Pinpoint the cell where the given text exists, returning its [X, Y] midpoint coordinate. 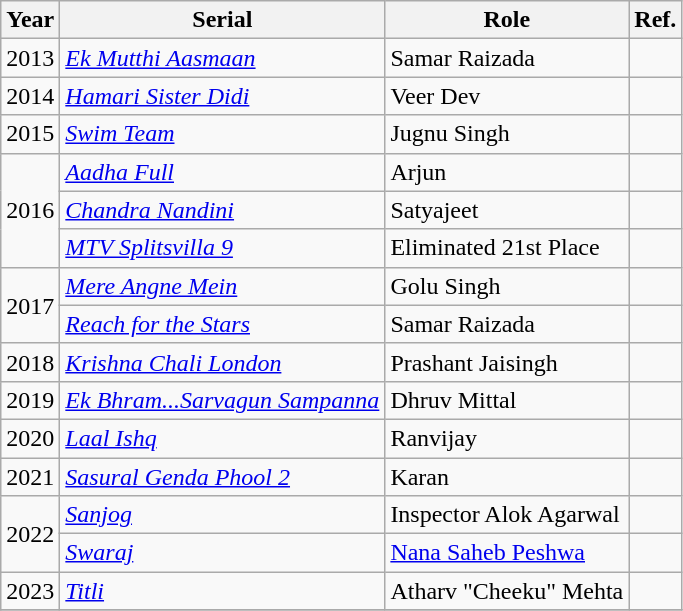
2016 [30, 210]
Titli [222, 591]
Karan [507, 477]
Hamari Sister Didi [222, 96]
2017 [30, 305]
2023 [30, 591]
2019 [30, 400]
Atharv "Cheeku" Mehta [507, 591]
Laal Ishq [222, 438]
Arjun [507, 172]
2014 [30, 96]
Jugnu Singh [507, 134]
Role [507, 20]
Reach for the Stars [222, 324]
Prashant Jaisingh [507, 362]
2022 [30, 534]
Aadha Full [222, 172]
Satyajeet [507, 210]
2013 [30, 58]
MTV Splitsvilla 9 [222, 248]
2018 [30, 362]
Swaraj [222, 553]
Ranvijay [507, 438]
Ek Mutthi Aasmaan [222, 58]
Mere Angne Mein [222, 286]
Nana Saheb Peshwa [507, 553]
Dhruv Mittal [507, 400]
Serial [222, 20]
Sasural Genda Phool 2 [222, 477]
2021 [30, 477]
Sanjog [222, 515]
2020 [30, 438]
Swim Team [222, 134]
Year [30, 20]
Eliminated 21st Place [507, 248]
Chandra Nandini [222, 210]
Inspector Alok Agarwal [507, 515]
Ref. [656, 20]
Krishna Chali London [222, 362]
2015 [30, 134]
Golu Singh [507, 286]
Veer Dev [507, 96]
Ek Bhram...Sarvagun Sampanna [222, 400]
